From the cell containing the given text, extract its center point as (x, y) coordinate. 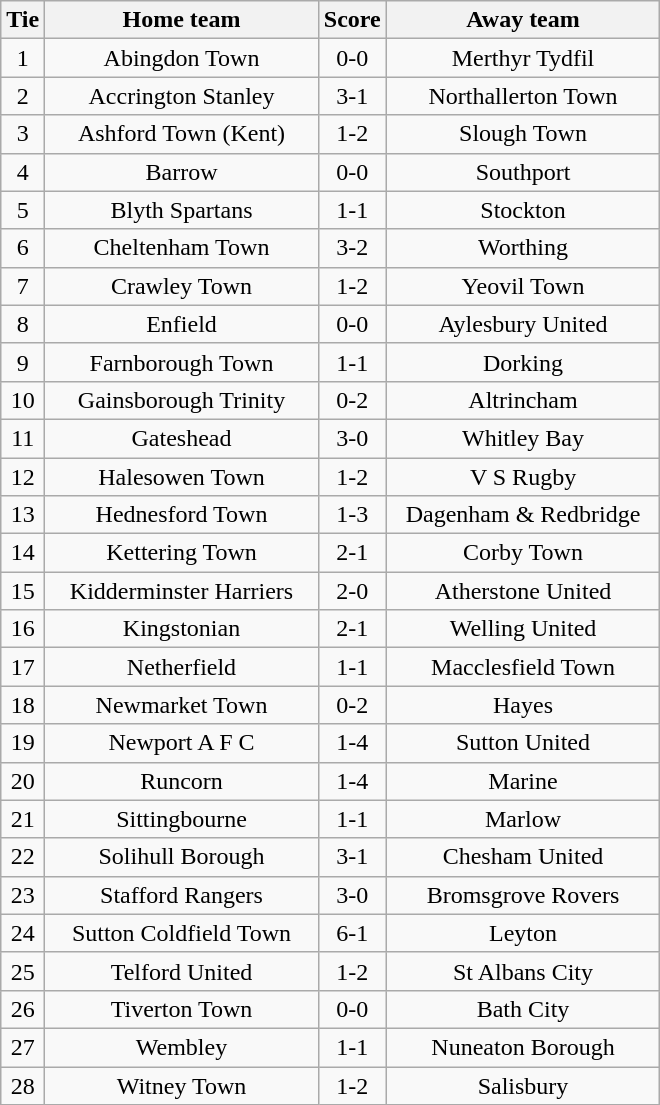
V S Rugby (523, 477)
Witney Town (182, 1085)
Halesowen Town (182, 477)
Blyth Spartans (182, 210)
27 (23, 1047)
Marine (523, 781)
Southport (523, 172)
Sutton United (523, 743)
22 (23, 857)
Gateshead (182, 438)
Dorking (523, 362)
Cheltenham Town (182, 248)
Corby Town (523, 553)
Tie (23, 20)
19 (23, 743)
10 (23, 400)
Northallerton Town (523, 96)
3-2 (352, 248)
Accrington Stanley (182, 96)
21 (23, 819)
2 (23, 96)
16 (23, 629)
Sittingbourne (182, 819)
3 (23, 134)
9 (23, 362)
Kidderminster Harriers (182, 591)
Newport A F C (182, 743)
Welling United (523, 629)
23 (23, 895)
7 (23, 286)
25 (23, 971)
18 (23, 705)
8 (23, 324)
Gainsborough Trinity (182, 400)
1-3 (352, 515)
Sutton Coldfield Town (182, 933)
Ashford Town (Kent) (182, 134)
Stafford Rangers (182, 895)
5 (23, 210)
Enfield (182, 324)
4 (23, 172)
11 (23, 438)
Macclesfield Town (523, 667)
Score (352, 20)
6-1 (352, 933)
26 (23, 1009)
Chesham United (523, 857)
17 (23, 667)
Marlow (523, 819)
Merthyr Tydfil (523, 58)
Whitley Bay (523, 438)
Nuneaton Borough (523, 1047)
St Albans City (523, 971)
14 (23, 553)
15 (23, 591)
13 (23, 515)
6 (23, 248)
Tiverton Town (182, 1009)
Hayes (523, 705)
20 (23, 781)
Kettering Town (182, 553)
Altrincham (523, 400)
Solihull Borough (182, 857)
Salisbury (523, 1085)
Bath City (523, 1009)
Atherstone United (523, 591)
2-0 (352, 591)
Worthing (523, 248)
Telford United (182, 971)
28 (23, 1085)
Bromsgrove Rovers (523, 895)
Netherfield (182, 667)
1 (23, 58)
Barrow (182, 172)
Crawley Town (182, 286)
Yeovil Town (523, 286)
24 (23, 933)
Hednesford Town (182, 515)
Slough Town (523, 134)
Farnborough Town (182, 362)
Abingdon Town (182, 58)
12 (23, 477)
Home team (182, 20)
Kingstonian (182, 629)
Runcorn (182, 781)
Away team (523, 20)
Newmarket Town (182, 705)
Dagenham & Redbridge (523, 515)
Wembley (182, 1047)
Stockton (523, 210)
Aylesbury United (523, 324)
Leyton (523, 933)
